Return (X, Y) of the center of cell containing provided text 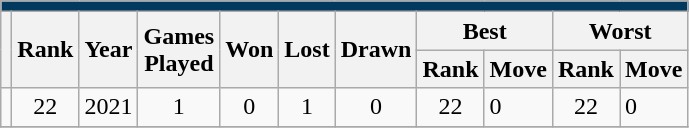
Best (484, 31)
Won (250, 50)
GamesPlayed (179, 50)
Worst (620, 31)
Year (108, 50)
Drawn (376, 50)
Lost (307, 50)
2021 (108, 107)
